Find where the given text appears and provide that cell's center as (X, Y) coordinate. 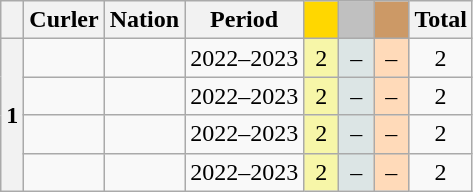
Total (441, 20)
Period (244, 20)
1 (12, 115)
Curler (64, 20)
Nation (144, 20)
